Capture the cell that displays the provided text and extract its (X, Y) central coordinate. 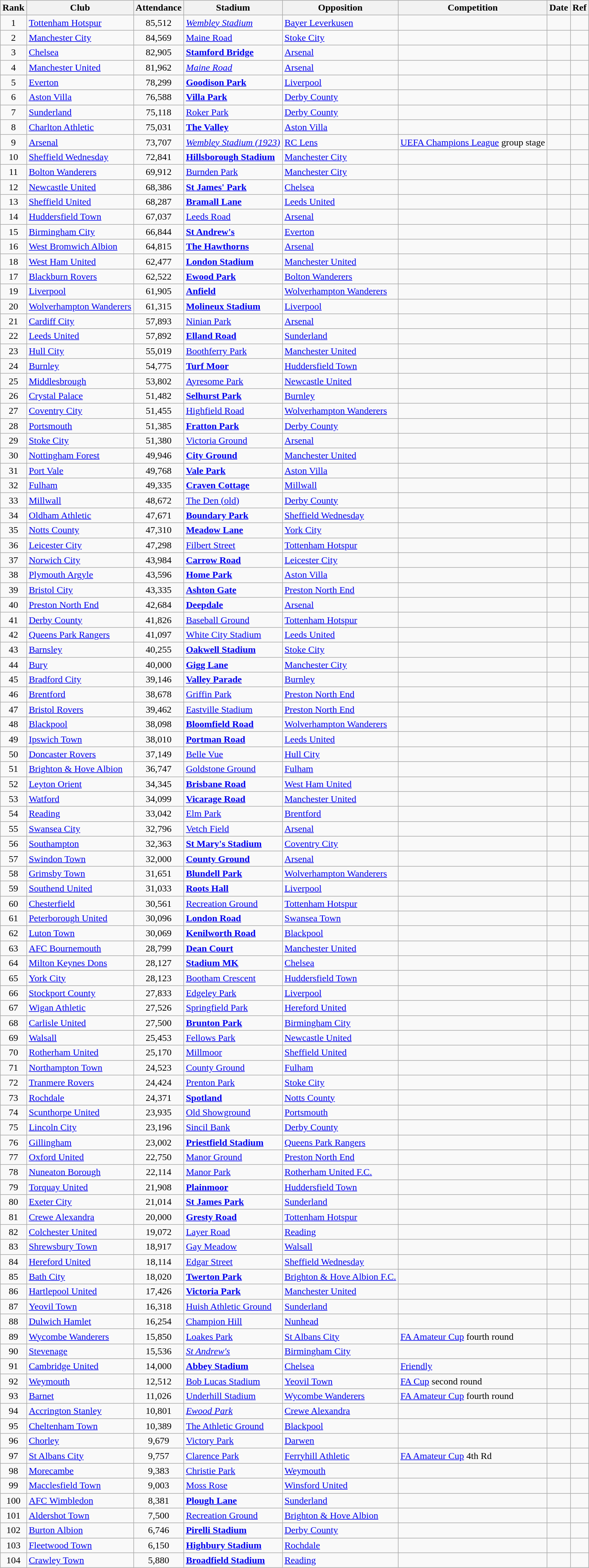
56 (13, 844)
Gillingham (80, 1142)
Swansea Town (340, 919)
Manor Ground (233, 1157)
Gay Meadow (233, 1247)
Rank (13, 8)
83 (13, 1247)
Blackburn Rovers (80, 276)
Exeter City (80, 1202)
28 (13, 426)
28,799 (159, 948)
24,371 (159, 1097)
Roots Hall (233, 888)
Champion Hill (233, 1321)
38 (13, 575)
34,345 (159, 784)
Spotland (233, 1097)
Ferryhill Athletic (340, 1456)
St James Park (233, 1202)
Luton Town (80, 933)
75 (13, 1127)
West Bromwich Albion (80, 247)
75,118 (159, 112)
63 (13, 948)
Stockport County (80, 993)
Moss Rose (233, 1486)
51 (13, 769)
25,453 (159, 1038)
100 (13, 1501)
23 (13, 351)
80 (13, 1202)
61,315 (159, 306)
Oldham Athletic (80, 515)
Brighton & Hove Albion F.C. (340, 1277)
Wembley Stadium (1923) (233, 142)
Opposition (340, 8)
20,000 (159, 1217)
39,146 (159, 680)
37 (13, 560)
Crystal Palace (80, 396)
9,757 (159, 1456)
32 (13, 486)
7,500 (159, 1515)
65 (13, 978)
Prenton Park (233, 1082)
51,385 (159, 426)
101 (13, 1515)
99 (13, 1486)
Bath City (80, 1277)
City Ground (233, 456)
Brisbane Road (233, 784)
Cheltenham Town (80, 1426)
94 (13, 1411)
73,707 (159, 142)
AFC Wimbledon (80, 1501)
66 (13, 993)
St James' Park (233, 187)
16,318 (159, 1306)
18 (13, 262)
67 (13, 1008)
93 (13, 1396)
59 (13, 888)
Edgeley Park (233, 993)
Southend United (80, 888)
49,335 (159, 486)
Tranmere Rovers (80, 1082)
68,287 (159, 202)
57 (13, 859)
22,750 (159, 1157)
Ashton Gate (233, 590)
53,802 (159, 381)
76,588 (159, 97)
25 (13, 381)
68,386 (159, 187)
74 (13, 1112)
Plymouth Argyle (80, 575)
Port Vale (80, 471)
27,526 (159, 1008)
22,114 (159, 1172)
Deepdale (233, 605)
Cambridge United (80, 1366)
Roker Park (233, 112)
42,684 (159, 605)
23,196 (159, 1127)
Oxford United (80, 1157)
15 (13, 232)
54 (13, 814)
41 (13, 620)
Huish Athletic Ground (233, 1306)
32,363 (159, 844)
Fratton Park (233, 426)
31,651 (159, 873)
62,522 (159, 276)
47,671 (159, 515)
31 (13, 471)
Leeds Road (233, 217)
Carrow Road (233, 560)
27,500 (159, 1023)
14 (13, 217)
9 (13, 142)
33 (13, 500)
Fellows Park (233, 1038)
46 (13, 695)
47 (13, 709)
Valley Parade (233, 680)
72 (13, 1082)
27 (13, 411)
34 (13, 515)
21 (13, 321)
70 (13, 1053)
88 (13, 1321)
Wembley Stadium (233, 23)
32,000 (159, 859)
81 (13, 1217)
18,020 (159, 1277)
40,255 (159, 649)
52 (13, 784)
Stevenage (80, 1351)
The Hawthorns (233, 247)
42 (13, 635)
Vetch Field (233, 829)
10,801 (159, 1411)
Loakes Park (233, 1336)
Colchester United (80, 1232)
Abbey Stadium (233, 1366)
Kenilworth Road (233, 933)
54,775 (159, 366)
Bloomfield Road (233, 724)
23,935 (159, 1112)
84 (13, 1262)
77 (13, 1157)
Watford (80, 799)
19 (13, 291)
26 (13, 396)
1 (13, 23)
Bayer Leverkusen (340, 23)
Bramall Lane (233, 202)
Baseball Ground (233, 620)
44 (13, 665)
60 (13, 903)
Boundary Park (233, 515)
Dulwich Hamlet (80, 1321)
69,912 (159, 172)
Norwich City (80, 560)
Dean Court (233, 948)
Molineux Stadium (233, 306)
8 (13, 127)
Stadium (233, 8)
Blundell Park (233, 873)
Brunton Park (233, 1023)
Stadium MK (233, 963)
87 (13, 1306)
71 (13, 1068)
Goldstone Ground (233, 769)
Clarence Park (233, 1456)
40,000 (159, 665)
Burton Albion (80, 1530)
47,298 (159, 545)
3 (13, 53)
Millmoor (233, 1053)
Manor Park (233, 1172)
29 (13, 441)
75,031 (159, 127)
Springfield Park (233, 1008)
FA Amateur Cup 4th Rd (473, 1456)
Wigan Athletic (80, 1008)
Portman Road (233, 739)
Elm Park (233, 814)
Grimsby Town (80, 873)
Swansea City (80, 829)
Date (559, 8)
32,796 (159, 829)
22 (13, 336)
85 (13, 1277)
Boothferry Park (233, 351)
16,254 (159, 1321)
Underhill Stadium (233, 1396)
Northampton Town (80, 1068)
89 (13, 1336)
Highfield Road (233, 411)
5 (13, 82)
Burnden Park (233, 172)
Vicarage Road (233, 799)
84,569 (159, 38)
Vale Park (233, 471)
72,841 (159, 157)
UEFA Champions League group stage (473, 142)
Edgar Street (233, 1262)
49 (13, 739)
Barnsley (80, 649)
104 (13, 1560)
15,850 (159, 1336)
Friendly (473, 1366)
82 (13, 1232)
24 (13, 366)
97 (13, 1456)
St Mary's Stadium (233, 844)
Victory Park (233, 1441)
28,123 (159, 978)
62 (13, 933)
Chorley (80, 1441)
Winsford United (340, 1486)
48 (13, 724)
The Den (old) (233, 500)
Gigg Lane (233, 665)
Cardiff City (80, 321)
Bootham Crescent (233, 978)
45 (13, 680)
9,679 (159, 1441)
53 (13, 799)
Carlisle United (80, 1023)
24,523 (159, 1068)
Bradford City (80, 680)
Filbert Street (233, 545)
Anfield (233, 291)
Selhurst Park (233, 396)
23,002 (159, 1142)
57,892 (159, 336)
66,844 (159, 232)
Turf Moor (233, 366)
Pirelli Stadium (233, 1530)
Craven Cottage (233, 486)
Macclesfield Town (80, 1486)
31,033 (159, 888)
Victoria Ground (233, 441)
Bob Lucas Stadium (233, 1381)
11 (13, 172)
Competition (473, 8)
73 (13, 1097)
78 (13, 1172)
The Valley (233, 127)
40 (13, 605)
Layer Road (233, 1232)
43 (13, 649)
43,335 (159, 590)
82,905 (159, 53)
85,512 (159, 23)
30,069 (159, 933)
25,170 (159, 1053)
Attendance (159, 8)
33,042 (159, 814)
Plainmoor (233, 1187)
55 (13, 829)
Griffin Park (233, 695)
95 (13, 1426)
30,561 (159, 903)
38,098 (159, 724)
86 (13, 1292)
Victoria Park (233, 1292)
London Road (233, 919)
Bristol Rovers (80, 709)
61 (13, 919)
Milton Keynes Dons (80, 963)
81,962 (159, 67)
6,150 (159, 1545)
38,678 (159, 695)
90 (13, 1351)
Fleetwood Town (80, 1545)
Ipswich Town (80, 739)
Middlesbrough (80, 381)
Priestfield Stadium (233, 1142)
13 (13, 202)
Oakwell Stadium (233, 649)
Christie Park (233, 1471)
Charlton Athletic (80, 127)
Chesterfield (80, 903)
43,596 (159, 575)
16 (13, 247)
White City Stadium (233, 635)
50 (13, 754)
15,536 (159, 1351)
Highbury Stadium (233, 1545)
98 (13, 1471)
Rotherham United F.C. (340, 1172)
49,768 (159, 471)
36,747 (159, 769)
17 (13, 276)
Goodison Park (233, 82)
Meadow Lane (233, 530)
Lincoln City (80, 1127)
64 (13, 963)
9,383 (159, 1471)
Crawley Town (80, 1560)
Accrington Stanley (80, 1411)
Aldershot Town (80, 1515)
Scunthorpe United (80, 1112)
55,019 (159, 351)
18,917 (159, 1247)
18,114 (159, 1262)
Belle Vue (233, 754)
Old Showground (233, 1112)
Bristol City (80, 590)
41,826 (159, 620)
62,477 (159, 262)
AFC Bournemouth (80, 948)
102 (13, 1530)
Darwen (340, 1441)
64,815 (159, 247)
Nuneaton Borough (80, 1172)
Southampton (80, 844)
8,381 (159, 1501)
21,908 (159, 1187)
Elland Road (233, 336)
Home Park (233, 575)
Ref (579, 8)
96 (13, 1441)
39 (13, 590)
Stamford Bridge (233, 53)
21,014 (159, 1202)
9,003 (159, 1486)
Shrewsbury Town (80, 1247)
RC Lens (340, 142)
Broadfield Stadium (233, 1560)
5,880 (159, 1560)
6 (13, 97)
41,097 (159, 635)
30,096 (159, 919)
38,010 (159, 739)
Sincil Bank (233, 1127)
Twerton Park (233, 1277)
103 (13, 1545)
24,424 (159, 1082)
Rotherham United (80, 1053)
Morecambe (80, 1471)
57,893 (159, 321)
17,426 (159, 1292)
76 (13, 1142)
91 (13, 1366)
Hartlepool United (80, 1292)
34,099 (159, 799)
47,310 (159, 530)
Nottingham Forest (80, 456)
27,833 (159, 993)
37,149 (159, 754)
28,127 (159, 963)
68 (13, 1023)
19,072 (159, 1232)
78,299 (159, 82)
Hillsborough Stadium (233, 157)
2 (13, 38)
79 (13, 1187)
Club (80, 8)
30 (13, 456)
36 (13, 545)
Barnet (80, 1396)
The Athletic Ground (233, 1426)
Plough Lane (233, 1501)
4 (13, 67)
Eastville Stadium (233, 709)
Peterborough United (80, 919)
Doncaster Rovers (80, 754)
FA Cup second round (473, 1381)
58 (13, 873)
Nunhead (340, 1321)
14,000 (159, 1366)
92 (13, 1381)
Leyton Orient (80, 784)
69 (13, 1038)
Swindon Town (80, 859)
Ninian Park (233, 321)
6,746 (159, 1530)
10,389 (159, 1426)
51,455 (159, 411)
39,462 (159, 709)
11,026 (159, 1396)
20 (13, 306)
Torquay United (80, 1187)
London Stadium (233, 262)
49,946 (159, 456)
Gresty Road (233, 1217)
51,482 (159, 396)
7 (13, 112)
12,512 (159, 1381)
Bury (80, 665)
12 (13, 187)
67,037 (159, 217)
35 (13, 530)
43,984 (159, 560)
48,672 (159, 500)
Villa Park (233, 97)
Ayresome Park (233, 381)
61,905 (159, 291)
10 (13, 157)
51,380 (159, 441)
